For the text-containing cell, return its midpoint in (x, y) coordinate format. 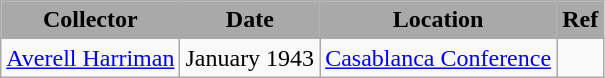
Date (250, 20)
Location (438, 20)
Averell Harriman (90, 58)
Collector (90, 20)
Casablanca Conference (438, 58)
January 1943 (250, 58)
Ref (580, 20)
